Output the (X, Y) coordinate of the center of the cell containing the given text.  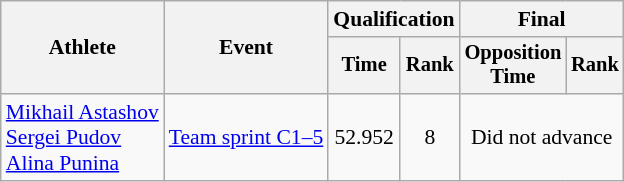
Final (542, 19)
52.952 (364, 138)
Mikhail AstashovSergei PudovAlina Punina (82, 138)
OppositionTime (514, 66)
Did not advance (542, 138)
Time (364, 66)
Athlete (82, 48)
Team sprint C1–5 (246, 138)
Event (246, 48)
Qualification (394, 19)
8 (430, 138)
